Scan for the cell matching the given text and deliver its (X, Y) coordinate at center. 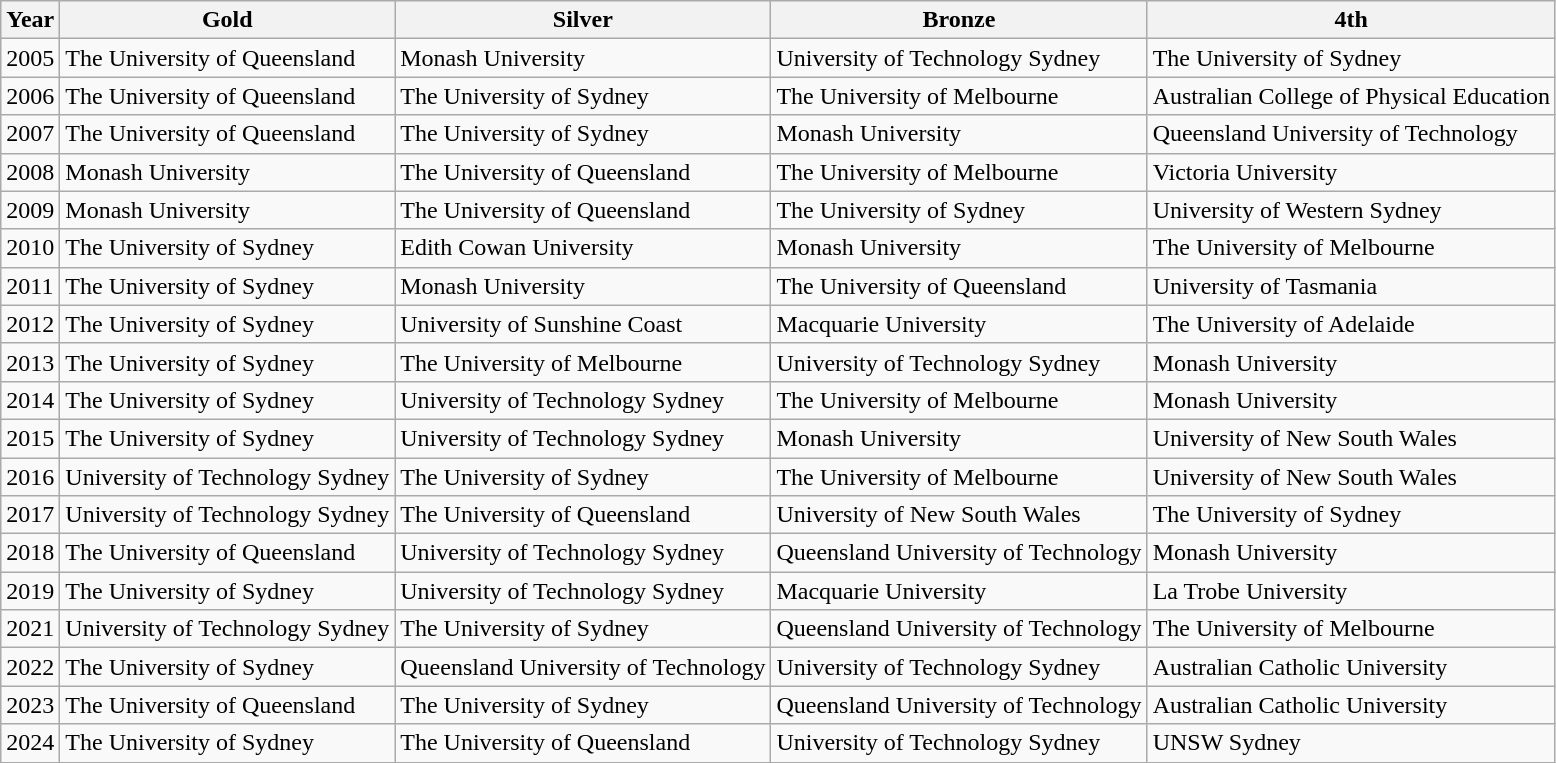
The University of Adelaide (1351, 324)
2018 (30, 553)
2007 (30, 134)
2015 (30, 438)
La Trobe University (1351, 591)
2024 (30, 743)
2019 (30, 591)
Victoria University (1351, 172)
2022 (30, 667)
Bronze (959, 20)
2014 (30, 400)
2021 (30, 629)
Silver (583, 20)
University of Western Sydney (1351, 210)
Edith Cowan University (583, 248)
4th (1351, 20)
2023 (30, 705)
Australian College of Physical Education (1351, 96)
2008 (30, 172)
2016 (30, 477)
2012 (30, 324)
University of Sunshine Coast (583, 324)
2009 (30, 210)
Year (30, 20)
2013 (30, 362)
2006 (30, 96)
University of Tasmania (1351, 286)
2010 (30, 248)
2005 (30, 58)
Gold (228, 20)
UNSW Sydney (1351, 743)
2017 (30, 515)
2011 (30, 286)
